For the text-containing cell, return its midpoint in [X, Y] coordinate format. 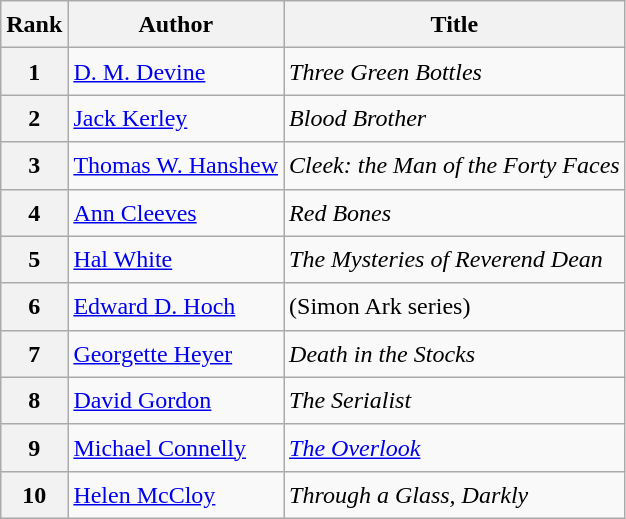
Rank [34, 24]
D. M. Devine [176, 72]
Michael Connelly [176, 448]
The Serialist [455, 400]
Author [176, 24]
Georgette Heyer [176, 354]
1 [34, 72]
Death in the Stocks [455, 354]
4 [34, 212]
Blood Brother [455, 118]
Cleek: the Man of the Forty Faces [455, 166]
Title [455, 24]
Thomas W. Hanshew [176, 166]
9 [34, 448]
7 [34, 354]
6 [34, 306]
Helen McCloy [176, 494]
Jack Kerley [176, 118]
Edward D. Hoch [176, 306]
5 [34, 260]
Hal White [176, 260]
David Gordon [176, 400]
The Mysteries of Reverend Dean [455, 260]
Three Green Bottles [455, 72]
The Overlook [455, 448]
Red Bones [455, 212]
Ann Cleeves [176, 212]
10 [34, 494]
8 [34, 400]
Through a Glass, Darkly [455, 494]
2 [34, 118]
3 [34, 166]
(Simon Ark series) [455, 306]
